Scan for the cell matching the given text and deliver its [X, Y] coordinate at center. 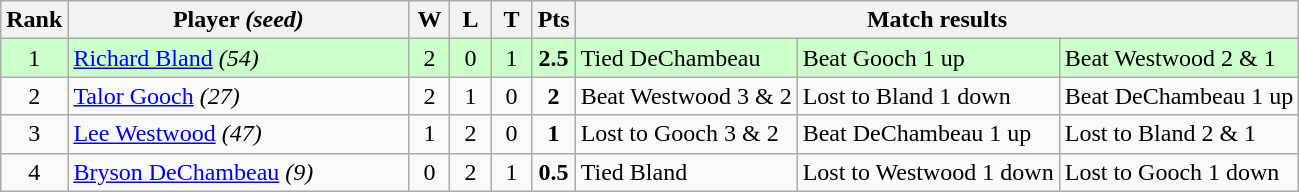
L [470, 20]
Richard Bland (54) [238, 58]
Match results [937, 20]
Bryson DeChambeau (9) [238, 172]
Tied Bland [686, 172]
Beat Westwood 2 & 1 [1179, 58]
Lost to Gooch 3 & 2 [686, 134]
Tied DeChambeau [686, 58]
Lost to Gooch 1 down [1179, 172]
Beat Westwood 3 & 2 [686, 96]
Player (seed) [238, 20]
Talor Gooch (27) [238, 96]
Lost to Westwood 1 down [928, 172]
Rank [34, 20]
Lost to Bland 1 down [928, 96]
W [430, 20]
T [512, 20]
0.5 [554, 172]
3 [34, 134]
Beat Gooch 1 up [928, 58]
Lost to Bland 2 & 1 [1179, 134]
4 [34, 172]
Lee Westwood (47) [238, 134]
Pts [554, 20]
2.5 [554, 58]
